Capture the cell that displays the provided text and extract its [X, Y] central coordinate. 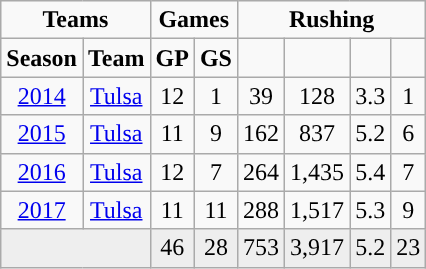
2016 [42, 172]
GP [172, 58]
753 [260, 248]
3.3 [370, 96]
2015 [42, 134]
5.3 [370, 210]
837 [318, 134]
GS [216, 58]
Team [116, 58]
1,435 [318, 172]
Teams [76, 20]
2017 [42, 210]
162 [260, 134]
Rushing [331, 20]
2014 [42, 96]
46 [172, 248]
6 [408, 134]
Games [194, 20]
23 [408, 248]
28 [216, 248]
3,917 [318, 248]
5.4 [370, 172]
39 [260, 96]
1,517 [318, 210]
288 [260, 210]
128 [318, 96]
264 [260, 172]
Season [42, 58]
